Identify which cell holds the provided text, then report its [x, y] central coordinate. 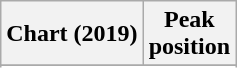
Chart (2019) [72, 34]
Peakposition [189, 34]
